From the cell containing the given text, extract its center point as (X, Y) coordinate. 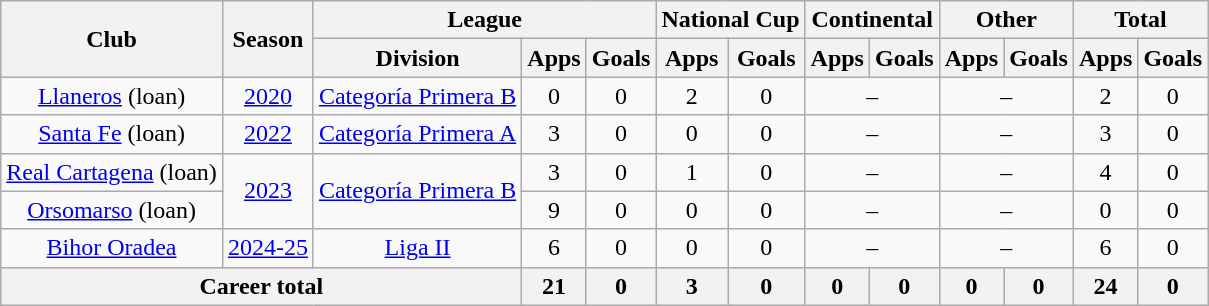
Total (1140, 20)
Season (268, 39)
National Cup (730, 20)
Club (112, 39)
Division (417, 58)
2023 (268, 191)
Llaneros (loan) (112, 96)
League (484, 20)
2024-25 (268, 248)
Other (1006, 20)
Continental (872, 20)
Santa Fe (loan) (112, 134)
Career total (262, 286)
Bihor Oradea (112, 248)
24 (1105, 286)
2022 (268, 134)
Categoría Primera A (417, 134)
9 (554, 210)
4 (1105, 172)
Liga II (417, 248)
1 (692, 172)
2020 (268, 96)
21 (554, 286)
Real Cartagena (loan) (112, 172)
Orsomarso (loan) (112, 210)
